Return the [X, Y] coordinate for the center point of the cell that contains the specified text.  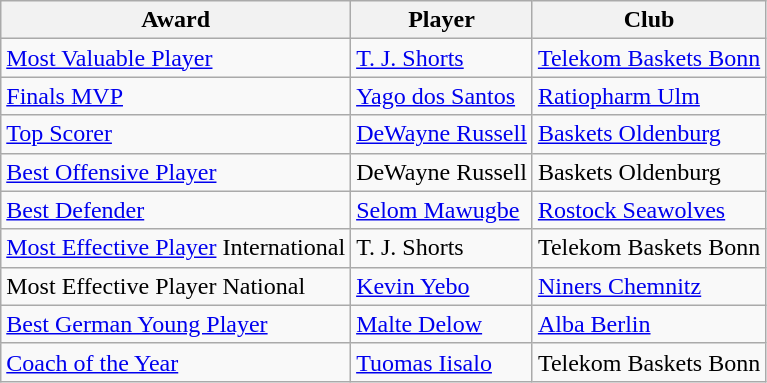
Kevin Yebo [442, 286]
Most Valuable Player [176, 58]
Alba Berlin [648, 324]
Tuomas Iisalo [442, 362]
Top Scorer [176, 134]
Rostock Seawolves [648, 210]
Coach of the Year [176, 362]
Player [442, 20]
Most Effective Player National [176, 286]
Most Effective Player International [176, 248]
Malte Delow [442, 324]
Club [648, 20]
Ratiopharm Ulm [648, 96]
Selom Mawugbe [442, 210]
Yago dos Santos [442, 96]
Award [176, 20]
Best Offensive Player [176, 172]
Best Defender [176, 210]
Best German Young Player [176, 324]
Finals MVP [176, 96]
Niners Chemnitz [648, 286]
